Identify which cell holds the provided text, then report its (x, y) central coordinate. 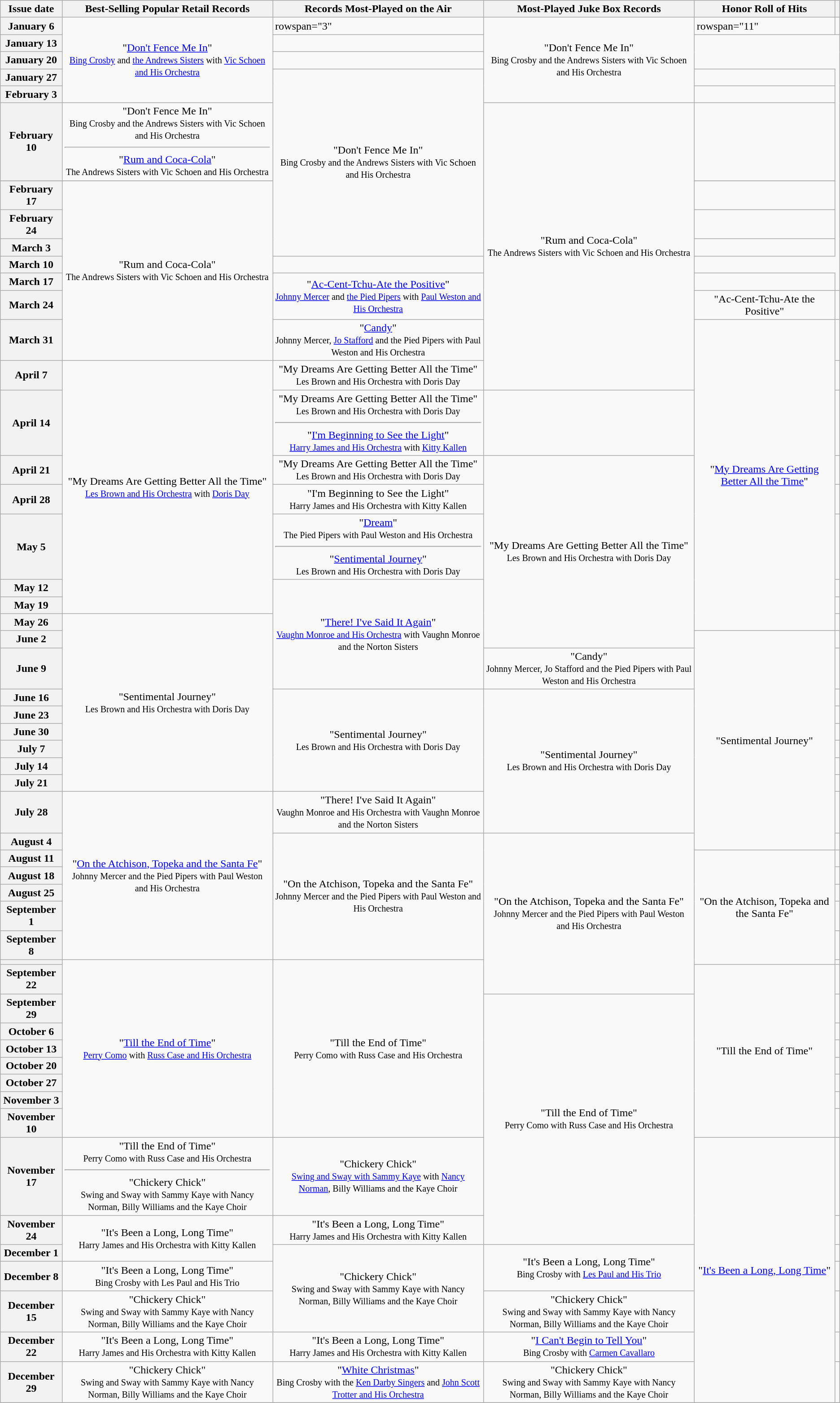
December 8 (31, 1276)
March 24 (31, 304)
"White Christmas"Bing Crosby with the Ken Darby Singers and John Scott Trotter and His Orchestra (378, 1382)
April 14 (31, 423)
"It's Been a Long, Long Time" (765, 1270)
May 26 (31, 622)
December 1 (31, 1253)
October 20 (31, 1065)
February 3 (31, 94)
December 29 (31, 1382)
September 29 (31, 1008)
March 17 (31, 281)
July 14 (31, 766)
June 2 (31, 639)
June 16 (31, 697)
March 3 (31, 247)
February 10 (31, 142)
"Dream"The Pied Pipers with Paul Weston and His Orchestra"Sentimental Journey"Les Brown and His Orchestra with Doris Day (378, 547)
November 24 (31, 1230)
March 10 (31, 264)
October 27 (31, 1083)
June 30 (31, 732)
August 4 (31, 842)
"My Dreams Are Getting Better All the Time" (765, 475)
Issue date (31, 9)
November 10 (31, 1123)
Most-Played Juke Box Records (589, 9)
January 20 (31, 60)
May 5 (31, 547)
Best-Selling Popular Retail Records (167, 9)
September 22 (31, 979)
"On the Atchison, Topeka and the Santa Fe" (765, 908)
September 8 (31, 945)
June 23 (31, 715)
December 22 (31, 1346)
"Ac-Cent-Tchu-Ate the Positive" (765, 304)
rowspan="11" (765, 26)
February 17 (31, 195)
June 9 (31, 668)
February 24 (31, 224)
April 28 (31, 499)
January 6 (31, 26)
"Till the End of Time" (765, 1051)
Records Most-Played on the Air (378, 9)
July 28 (31, 812)
Honor Roll of Hits (765, 9)
July 21 (31, 783)
rowspan="3" (378, 26)
November 3 (31, 1100)
January 27 (31, 77)
"Ac-Cent-Tchu-Ate the Positive"Johnny Mercer and the Pied Pipers with Paul Weston and His Orchestra (378, 296)
January 13 (31, 43)
"I Can't Begin to Tell You"Bing Crosby with Carmen Cavallaro (589, 1346)
"I'm Beginning to See the Light"Harry James and His Orchestra with Kitty Kallen (378, 499)
May 19 (31, 605)
August 18 (31, 876)
March 31 (31, 340)
October 6 (31, 1031)
August 11 (31, 859)
December 15 (31, 1311)
April 21 (31, 470)
September 1 (31, 916)
"Sentimental Journey" (765, 741)
October 13 (31, 1048)
May 12 (31, 588)
July 7 (31, 749)
November 17 (31, 1177)
August 25 (31, 893)
April 7 (31, 375)
